Determine the (X, Y) coordinate at the center of the cell enclosing the given text.  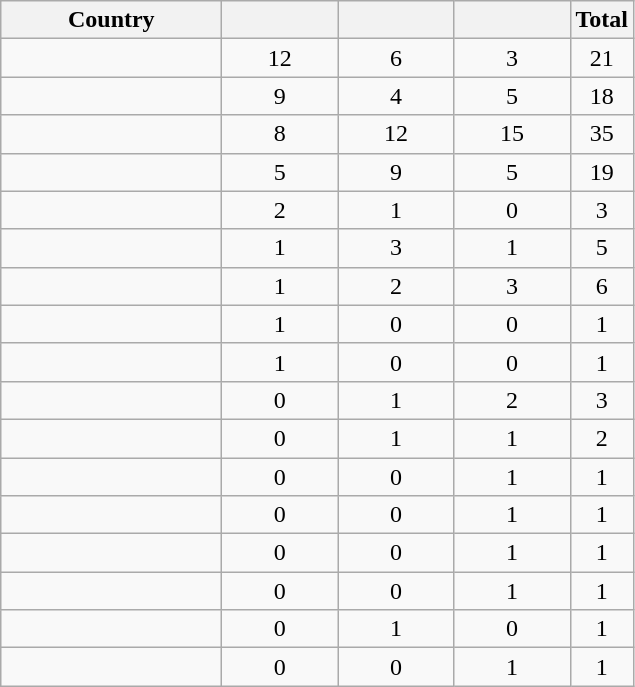
4 (396, 96)
19 (602, 172)
35 (602, 134)
15 (512, 134)
18 (602, 96)
Country (112, 20)
Total (602, 20)
8 (280, 134)
21 (602, 58)
